Return [x, y] of the center of cell containing provided text 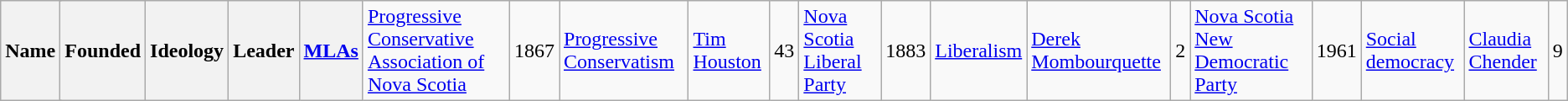
1883 [906, 50]
Social democracy [1412, 50]
Derek Mombourquette [1099, 50]
Liberalism [978, 50]
43 [784, 50]
Claudia Chender [1506, 50]
Leader [264, 50]
1961 [1337, 50]
Progressive Conservatism [624, 50]
Founded [103, 50]
Tim Houston [729, 50]
Nova Scotia New Democratic Party [1251, 50]
2 [1181, 50]
MLAs [331, 50]
9 [1558, 50]
1867 [534, 50]
Progressive Conservative Association of Nova Scotia [436, 50]
Ideology [188, 50]
Nova Scotia Liberal Party [840, 50]
Name [30, 50]
